Determine the [X, Y] coordinate at the center of the cell enclosing the given text.  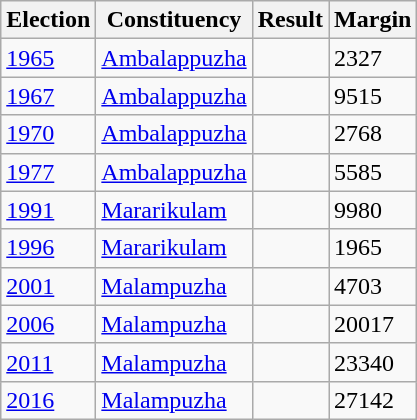
2327 [373, 58]
2768 [373, 134]
9980 [373, 210]
Constituency [174, 20]
5585 [373, 172]
2016 [48, 400]
9515 [373, 96]
2006 [48, 324]
1991 [48, 210]
2001 [48, 286]
1970 [48, 134]
Election [48, 20]
4703 [373, 286]
Margin [373, 20]
23340 [373, 362]
27142 [373, 400]
20017 [373, 324]
Result [290, 20]
1977 [48, 172]
1996 [48, 248]
2011 [48, 362]
1967 [48, 96]
